Return (X, Y) of the center of cell containing provided text 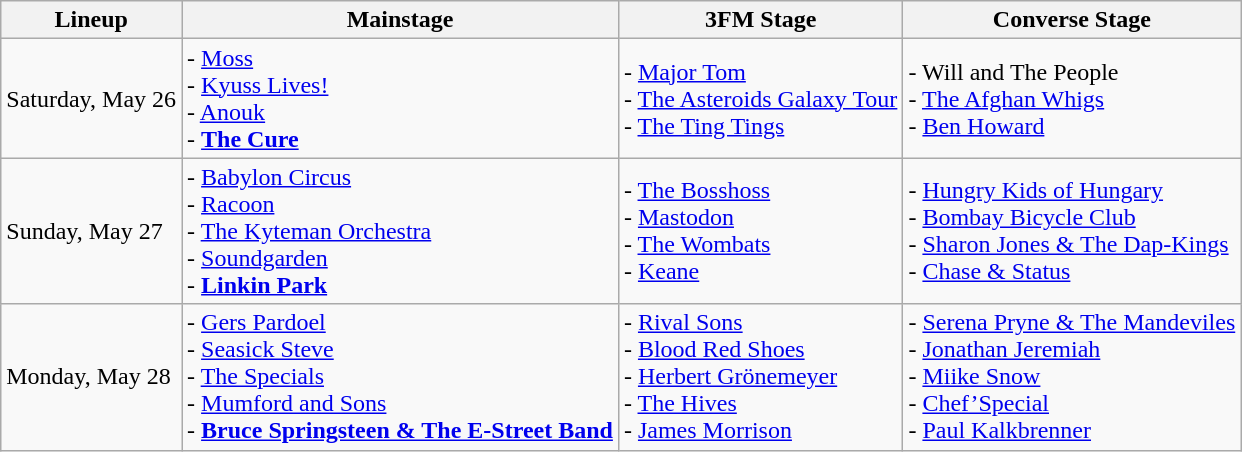
3FM Stage (760, 20)
Saturday, May 26 (92, 98)
Mainstage (400, 20)
Sunday, May 27 (92, 231)
- Babylon Circus- Racoon- The Kyteman Orchestra- Soundgarden- Linkin Park (400, 231)
- The Bosshoss- Mastodon- The Wombats- Keane (760, 231)
- Hungry Kids of Hungary- Bombay Bicycle Club- Sharon Jones & The Dap-Kings- Chase & Status (1072, 231)
Converse Stage (1072, 20)
- Will and The People- The Afghan Whigs- Ben Howard (1072, 98)
Monday, May 28 (92, 377)
- Moss- Kyuss Lives! - Anouk- The Cure (400, 98)
- Serena Pryne & The Mandeviles- Jonathan Jeremiah- Miike Snow- Chef’Special- Paul Kalkbrenner (1072, 377)
- Gers Pardoel- Seasick Steve- The Specials- Mumford and Sons- Bruce Springsteen & The E-Street Band (400, 377)
- Major Tom- The Asteroids Galaxy Tour- The Ting Tings (760, 98)
Lineup (92, 20)
- Rival Sons- Blood Red Shoes- Herbert Grönemeyer- The Hives- James Morrison (760, 377)
